From the cell containing the given text, extract its center point as [x, y] coordinate. 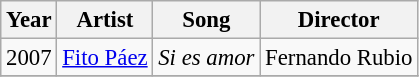
Director [339, 20]
Fernando Rubio [339, 58]
Year [29, 20]
Fito Páez [105, 58]
Song [206, 20]
Artist [105, 20]
Si es amor [206, 58]
2007 [29, 58]
